Output the (x, y) coordinate of the center of the cell containing the given text.  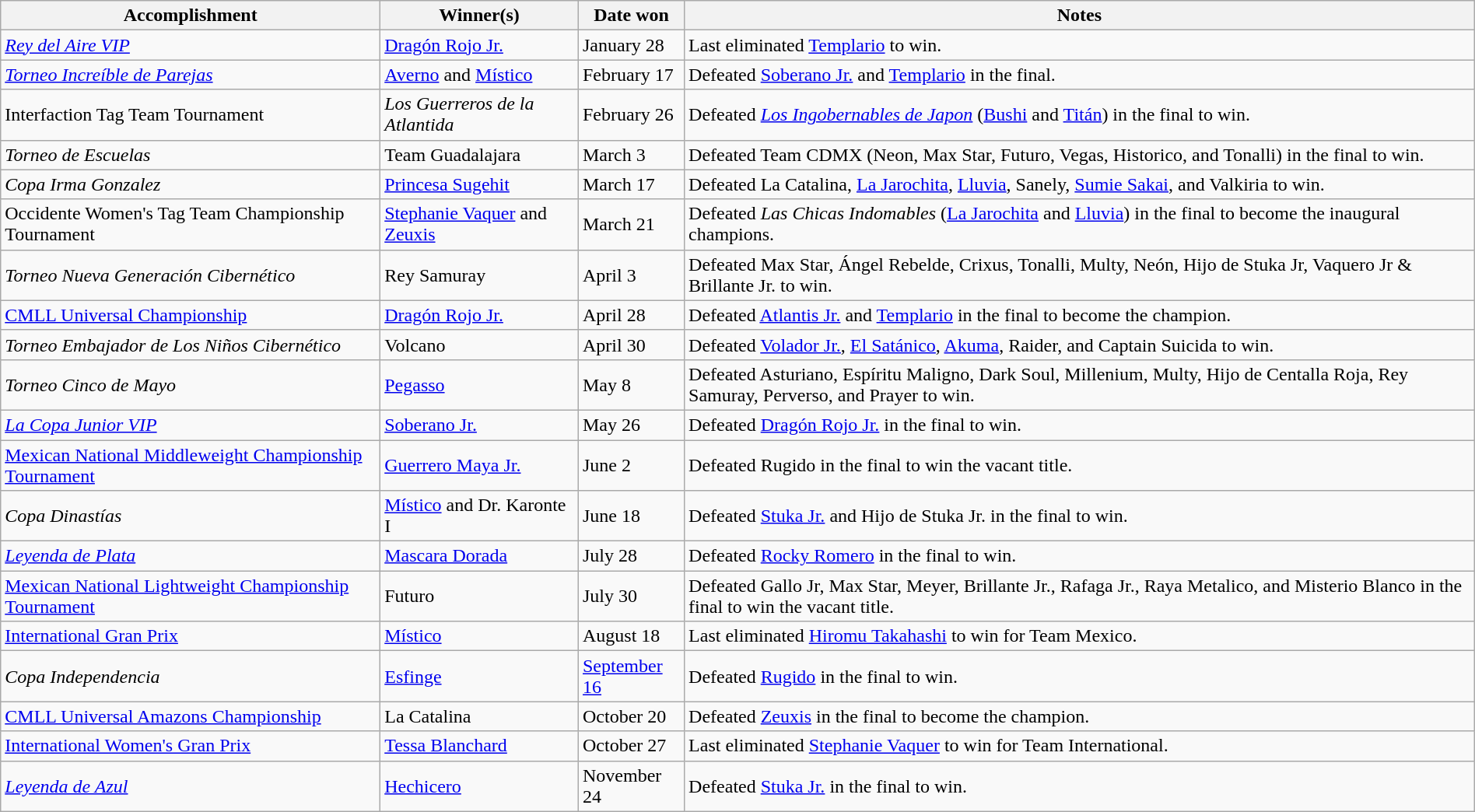
Winner(s) (479, 16)
Accomplishment (191, 16)
Defeated Atlantis Jr. and Templario in the final to become the champion. (1080, 315)
October 27 (631, 746)
August 18 (631, 636)
Copa Irma Gonzalez (191, 184)
Místico (479, 636)
Torneo de Escuelas (191, 155)
Guerrero Maya Jr. (479, 465)
Defeated Stuka Jr. and Hijo de Stuka Jr. in the final to win. (1080, 516)
July 30 (631, 596)
Date won (631, 16)
Defeated Las Chicas Indomables (La Jarochita and Lluvia) in the final to become the inaugural champions. (1080, 224)
Leyenda de Azul (191, 786)
Esfinge (479, 677)
Defeated Gallo Jr, Max Star, Meyer, Brillante Jr., Rafaga Jr., Raya Metalico, and Misterio Blanco in the final to win the vacant title. (1080, 596)
Tessa Blanchard (479, 746)
February 17 (631, 75)
Futuro (479, 596)
Occidente Women's Tag Team Championship Tournament (191, 224)
July 28 (631, 556)
April 28 (631, 315)
September 16 (631, 677)
Rey del Aire VIP (191, 45)
Princesa Sugehit (479, 184)
Leyenda de Plata (191, 556)
Mascara Dorada (479, 556)
Torneo Embajador de Los Niños Cibernético (191, 345)
Last eliminated Stephanie Vaquer to win for Team International. (1080, 746)
January 28 (631, 45)
Los Guerreros de la Atlantida (479, 115)
November 24 (631, 786)
March 21 (631, 224)
Defeated Rugido in the final to win the vacant title. (1080, 465)
Last eliminated Templario to win. (1080, 45)
March 3 (631, 155)
March 17 (631, 184)
October 20 (631, 716)
May 26 (631, 425)
CMLL Universal Championship (191, 315)
Hechicero (479, 786)
Last eliminated Hiromu Takahashi to win for Team Mexico. (1080, 636)
La Copa Junior VIP (191, 425)
Defeated Volador Jr., El Satánico, Akuma, Raider, and Captain Suicida to win. (1080, 345)
Mexican National Lightweight Championship Tournament (191, 596)
Notes (1080, 16)
Team Guadalajara (479, 155)
Defeated Dragón Rojo Jr. in the final to win. (1080, 425)
La Catalina (479, 716)
Defeated Team CDMX (Neon, Max Star, Futuro, Vegas, Historico, and Tonalli) in the final to win. (1080, 155)
Defeated Rocky Romero in the final to win. (1080, 556)
Defeated La Catalina, La Jarochita, Lluvia, Sanely, Sumie Sakai, and Valkiria to win. (1080, 184)
Defeated Asturiano, Espíritu Maligno, Dark Soul, Millenium, Multy, Hijo de Centalla Roja, Rey Samuray, Perverso, and Prayer to win. (1080, 384)
Volcano (479, 345)
Defeated Zeuxis in the final to become the champion. (1080, 716)
Torneo Cinco de Mayo (191, 384)
Interfaction Tag Team Tournament (191, 115)
Místico and Dr. Karonte I (479, 516)
Defeated Los Ingobernables de Japon (Bushi and Titán) in the final to win. (1080, 115)
Rey Samuray (479, 275)
Pegasso (479, 384)
Torneo Increíble de Parejas (191, 75)
Copa Independencia (191, 677)
Torneo Nueva Generación Cibernético (191, 275)
Defeated Stuka Jr. in the final to win. (1080, 786)
CMLL Universal Amazons Championship (191, 716)
International Women's Gran Prix (191, 746)
Copa Dinastías (191, 516)
February 26 (631, 115)
Defeated Rugido in the final to win. (1080, 677)
June 18 (631, 516)
Defeated Max Star, Ángel Rebelde, Crixus, Tonalli, Multy, Neón, Hijo de Stuka Jr, Vaquero Jr & Brillante Jr. to win. (1080, 275)
Soberano Jr. (479, 425)
Defeated Soberano Jr. and Templario in the final. (1080, 75)
Averno and Místico (479, 75)
June 2 (631, 465)
April 3 (631, 275)
May 8 (631, 384)
April 30 (631, 345)
Stephanie Vaquer and Zeuxis (479, 224)
Mexican National Middleweight Championship Tournament (191, 465)
International Gran Prix (191, 636)
